Return (X, Y) of the center of cell containing provided text 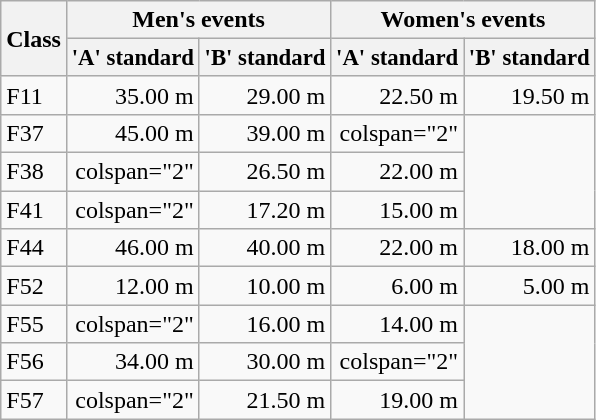
F44 (34, 248)
F11 (34, 95)
16.00 m (265, 324)
5.00 m (530, 286)
F55 (34, 324)
Class (34, 39)
17.20 m (265, 210)
F38 (34, 172)
F57 (34, 400)
6.00 m (398, 286)
40.00 m (265, 248)
F41 (34, 210)
F37 (34, 133)
12.00 m (132, 286)
Men's events (198, 20)
19.00 m (398, 400)
F56 (34, 362)
29.00 m (265, 95)
15.00 m (398, 210)
46.00 m (132, 248)
35.00 m (132, 95)
F52 (34, 286)
21.50 m (265, 400)
Women's events (463, 20)
10.00 m (265, 286)
22.50 m (398, 95)
39.00 m (265, 133)
34.00 m (132, 362)
45.00 m (132, 133)
30.00 m (265, 362)
18.00 m (530, 248)
19.50 m (530, 95)
14.00 m (398, 324)
26.50 m (265, 172)
